Search for the cell housing the specified text and yield its (X, Y) center coordinate. 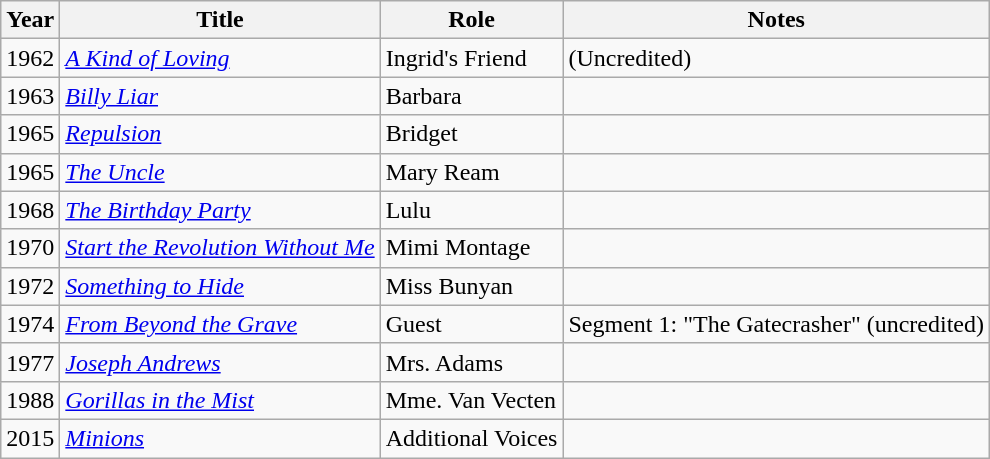
Year (30, 20)
1972 (30, 286)
Something to Hide (220, 286)
The Uncle (220, 172)
Barbara (472, 96)
1977 (30, 362)
From Beyond the Grave (220, 324)
Mimi Montage (472, 248)
1988 (30, 400)
1963 (30, 96)
The Birthday Party (220, 210)
Gorillas in the Mist (220, 400)
A Kind of Loving (220, 58)
1962 (30, 58)
1970 (30, 248)
Additional Voices (472, 438)
Miss Bunyan (472, 286)
Minions (220, 438)
Mme. Van Vecten (472, 400)
1968 (30, 210)
Joseph Andrews (220, 362)
1974 (30, 324)
Bridget (472, 134)
Start the Revolution Without Me (220, 248)
Billy Liar (220, 96)
Ingrid's Friend (472, 58)
2015 (30, 438)
Lulu (472, 210)
Role (472, 20)
(Uncredited) (776, 58)
Segment 1: "The Gatecrasher" (uncredited) (776, 324)
Notes (776, 20)
Guest (472, 324)
Mary Ream (472, 172)
Title (220, 20)
Repulsion (220, 134)
Mrs. Adams (472, 362)
